Return the (X, Y) coordinate for the center point of the cell that contains the specified text.  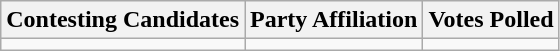
Contesting Candidates (123, 20)
Party Affiliation (334, 20)
Votes Polled (491, 20)
